Output the (X, Y) coordinate of the center of the cell containing the given text.  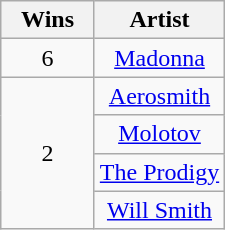
Artist (159, 20)
Will Smith (159, 210)
2 (48, 153)
Aerosmith (159, 96)
Wins (48, 20)
Molotov (159, 134)
The Prodigy (159, 172)
Madonna (159, 58)
6 (48, 58)
